Determine the [X, Y] coordinate at the center of the cell enclosing the given text.  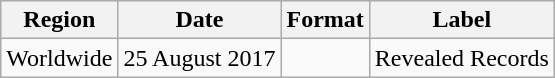
Region [60, 20]
25 August 2017 [200, 58]
Revealed Records [462, 58]
Label [462, 20]
Date [200, 20]
Format [325, 20]
Worldwide [60, 58]
